Output the (x, y) coordinate of the center of the cell containing the given text.  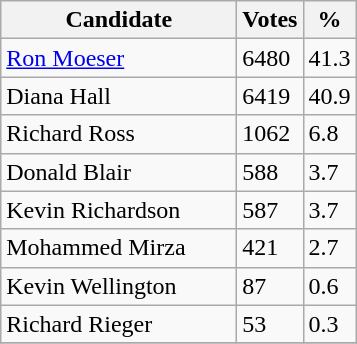
6.8 (330, 134)
2.7 (330, 248)
588 (270, 172)
587 (270, 210)
421 (270, 248)
Donald Blair (119, 172)
40.9 (330, 96)
41.3 (330, 58)
Kevin Richardson (119, 210)
Kevin Wellington (119, 286)
Votes (270, 20)
% (330, 20)
0.3 (330, 324)
Candidate (119, 20)
1062 (270, 134)
Mohammed Mirza (119, 248)
Richard Ross (119, 134)
6480 (270, 58)
6419 (270, 96)
Richard Rieger (119, 324)
53 (270, 324)
Diana Hall (119, 96)
0.6 (330, 286)
Ron Moeser (119, 58)
87 (270, 286)
